Return the (X, Y) coordinate for the center point of the cell that contains the specified text.  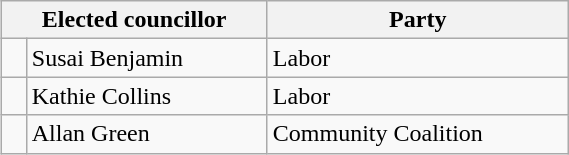
Susai Benjamin (146, 58)
Kathie Collins (146, 96)
Party (418, 20)
Allan Green (146, 134)
Elected councillor (134, 20)
Community Coalition (418, 134)
